Output the (X, Y) coordinate of the center of the cell containing the given text.  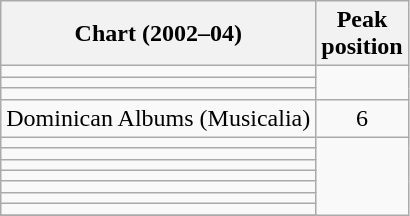
6 (362, 118)
Chart (2002–04) (158, 34)
Dominican Albums (Musicalia) (158, 118)
Peakposition (362, 34)
